Return the (x, y) coordinate for the center point of the cell that contains the specified text.  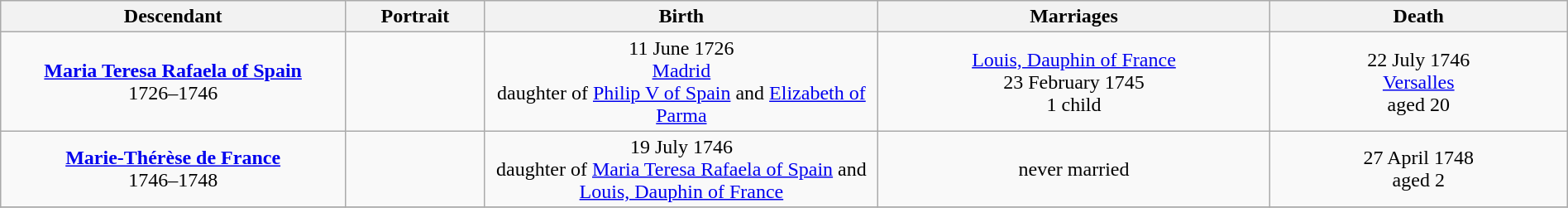
22 July 1746Versallesaged 20 (1418, 81)
Birth (681, 17)
Maria Teresa Rafaela of Spain1726–1746 (174, 81)
Marriages (1074, 17)
Death (1418, 17)
Louis, Dauphin of France23 February 17451 child (1074, 81)
27 April 1748aged 2 (1418, 169)
never married (1074, 169)
19 July 1746daughter of Maria Teresa Rafaela of Spain and Louis, Dauphin of France (681, 169)
11 June 1726Madriddaughter of Philip V of Spain and Elizabeth of Parma (681, 81)
Descendant (174, 17)
Portrait (415, 17)
Marie-Thérèse de France1746–1748 (174, 169)
